Output the [X, Y] coordinate of the center of the cell containing the given text.  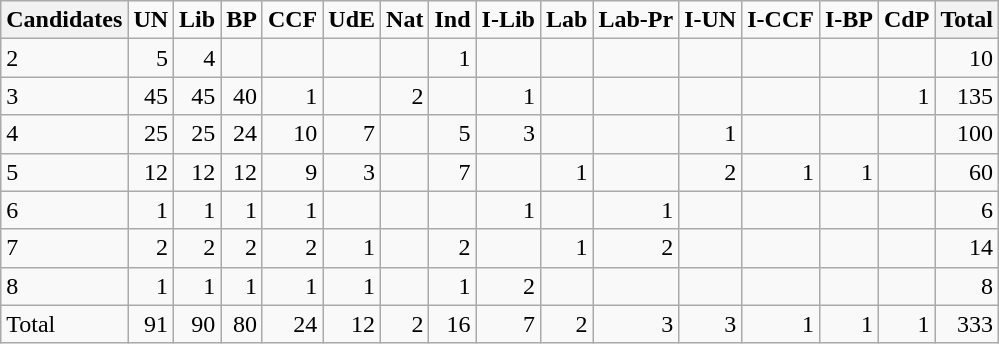
CdP [907, 20]
40 [242, 96]
Lib [198, 20]
I-Lib [508, 20]
Ind [452, 20]
Lab-Pr [636, 20]
80 [242, 324]
I-BP [848, 20]
BP [242, 20]
91 [151, 324]
Lab [566, 20]
90 [198, 324]
CCF [292, 20]
60 [967, 172]
I-CCF [781, 20]
Nat [405, 20]
16 [452, 324]
135 [967, 96]
I-UN [710, 20]
14 [967, 248]
UN [151, 20]
333 [967, 324]
100 [967, 134]
9 [292, 172]
UdE [352, 20]
Candidates [64, 20]
